Return the (x, y) coordinate for the center point of the cell that contains the specified text.  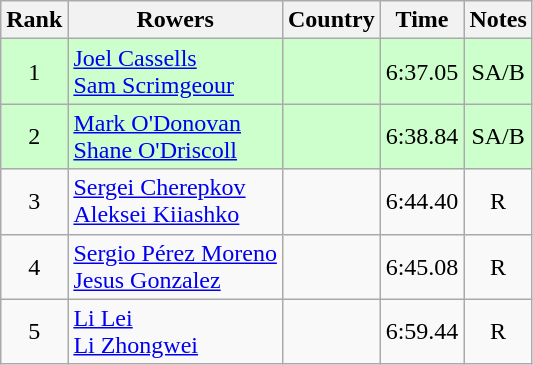
Time (422, 20)
6:38.84 (422, 136)
2 (34, 136)
Country (331, 20)
Sergei CherepkovAleksei Kiiashko (176, 202)
4 (34, 266)
Notes (498, 20)
3 (34, 202)
Rank (34, 20)
5 (34, 332)
6:59.44 (422, 332)
6:37.05 (422, 72)
Mark O'DonovanShane O'Driscoll (176, 136)
1 (34, 72)
6:44.40 (422, 202)
Sergio Pérez MorenoJesus Gonzalez (176, 266)
Li LeiLi Zhongwei (176, 332)
6:45.08 (422, 266)
Joel CassellsSam Scrimgeour (176, 72)
Rowers (176, 20)
